Search for the cell housing the specified text and yield its (X, Y) center coordinate. 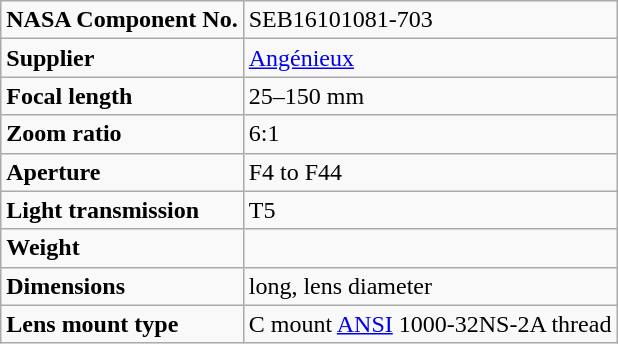
25–150 mm (430, 96)
Aperture (122, 172)
Focal length (122, 96)
T5 (430, 210)
Weight (122, 248)
long, lens diameter (430, 286)
Dimensions (122, 286)
Zoom ratio (122, 134)
Supplier (122, 58)
SEB16101081-703 (430, 20)
NASA Component No. (122, 20)
Lens mount type (122, 324)
Angénieux (430, 58)
C mount ANSI 1000-32NS-2A thread (430, 324)
Light transmission (122, 210)
F4 to F44 (430, 172)
6:1 (430, 134)
